Pinpoint the cell where the given text exists, returning its (X, Y) midpoint coordinate. 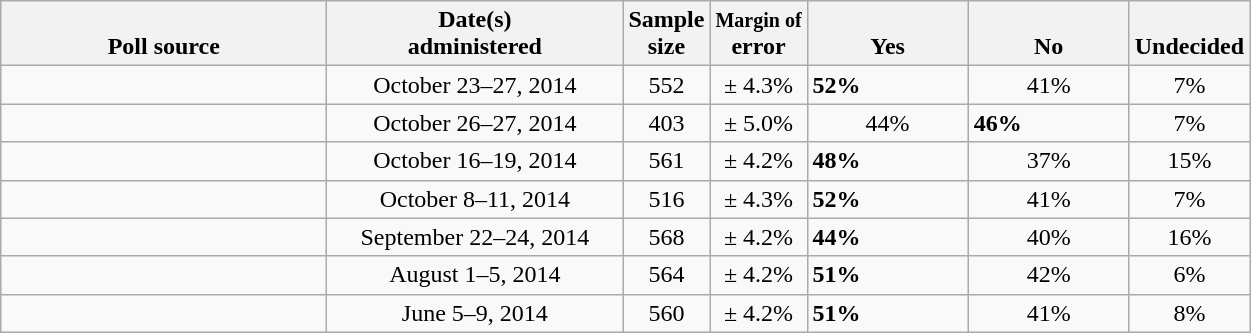
561 (666, 161)
6% (1189, 275)
Date(s)administered (475, 34)
August 1–5, 2014 (475, 275)
Yes (888, 34)
42% (1048, 275)
Samplesize (666, 34)
Margin oferror (758, 34)
± 5.0% (758, 123)
37% (1048, 161)
552 (666, 85)
No (1048, 34)
15% (1189, 161)
560 (666, 313)
September 22–24, 2014 (475, 237)
40% (1048, 237)
403 (666, 123)
October 23–27, 2014 (475, 85)
October 16–19, 2014 (475, 161)
568 (666, 237)
Undecided (1189, 34)
October 26–27, 2014 (475, 123)
October 8–11, 2014 (475, 199)
June 5–9, 2014 (475, 313)
564 (666, 275)
8% (1189, 313)
16% (1189, 237)
Poll source (164, 34)
516 (666, 199)
46% (1048, 123)
48% (888, 161)
